Return (x, y) of the center of cell containing provided text 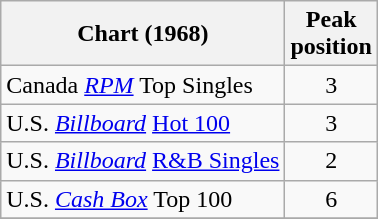
U.S. Billboard Hot 100 (143, 123)
2 (331, 161)
6 (331, 199)
Chart (1968) (143, 34)
Canada RPM Top Singles (143, 85)
Peakposition (331, 34)
U.S. Billboard R&B Singles (143, 161)
U.S. Cash Box Top 100 (143, 199)
